Return (X, Y) of the center of cell containing provided text 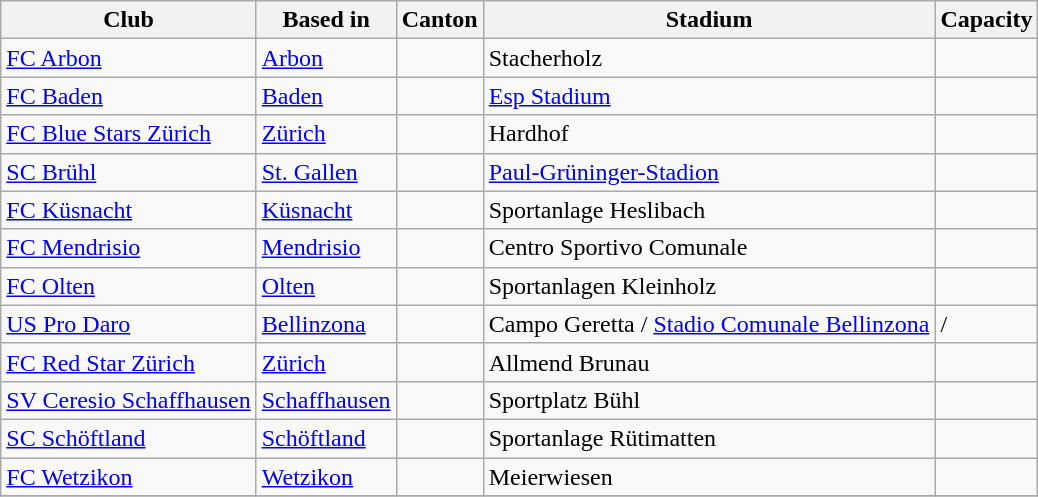
Olten (326, 286)
Sportanlagen Kleinholz (709, 286)
FC Blue Stars Zürich (128, 134)
FC Olten (128, 286)
Küsnacht (326, 210)
SC Schöftland (128, 438)
Sportplatz Bühl (709, 400)
Arbon (326, 58)
FC Mendrisio (128, 248)
Based in (326, 20)
Canton (440, 20)
/ (986, 324)
Centro Sportivo Comunale (709, 248)
Sportanlage Heslibach (709, 210)
Sportanlage Rütimatten (709, 438)
FC Baden (128, 96)
FC Red Star Zürich (128, 362)
Esp Stadium (709, 96)
FC Küsnacht (128, 210)
SC Brühl (128, 172)
Wetzikon (326, 477)
Meierwiesen (709, 477)
Capacity (986, 20)
Campo Geretta / Stadio Comunale Bellinzona (709, 324)
Schöftland (326, 438)
Mendrisio (326, 248)
US Pro Daro (128, 324)
Club (128, 20)
Hardhof (709, 134)
Allmend Brunau (709, 362)
Baden (326, 96)
FC Arbon (128, 58)
Paul-Grüninger-Stadion (709, 172)
Schaffhausen (326, 400)
Bellinzona (326, 324)
SV Ceresio Schaffhausen (128, 400)
St. Gallen (326, 172)
Stacherholz (709, 58)
FC Wetzikon (128, 477)
Stadium (709, 20)
